Detect which cell encompasses the target text, then output its [x, y] center coordinate. 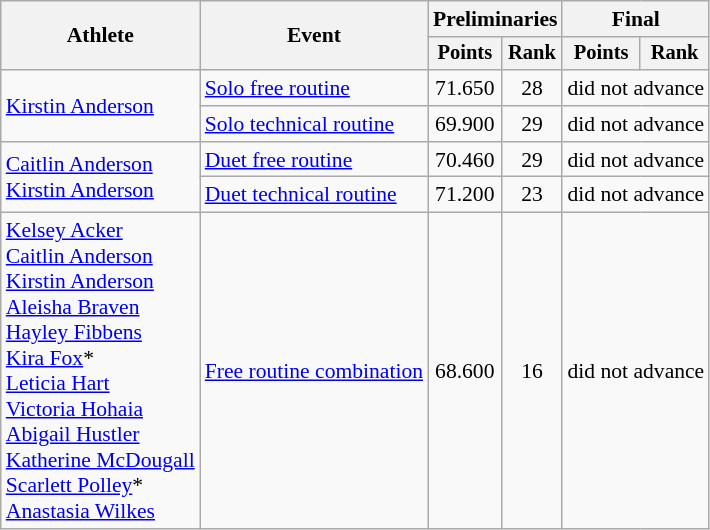
28 [532, 88]
Preliminaries [495, 19]
Kirstin Anderson [100, 106]
Free routine combination [314, 371]
68.600 [465, 371]
Caitlin AndersonKirstin Anderson [100, 178]
69.900 [465, 124]
71.200 [465, 195]
23 [532, 195]
Solo technical routine [314, 124]
Final [636, 19]
Athlete [100, 36]
16 [532, 371]
Solo free routine [314, 88]
70.460 [465, 160]
71.650 [465, 88]
Event [314, 36]
Duet technical routine [314, 195]
Duet free routine [314, 160]
